Provide the [X, Y] coordinate of the cell's center where the given text is located.  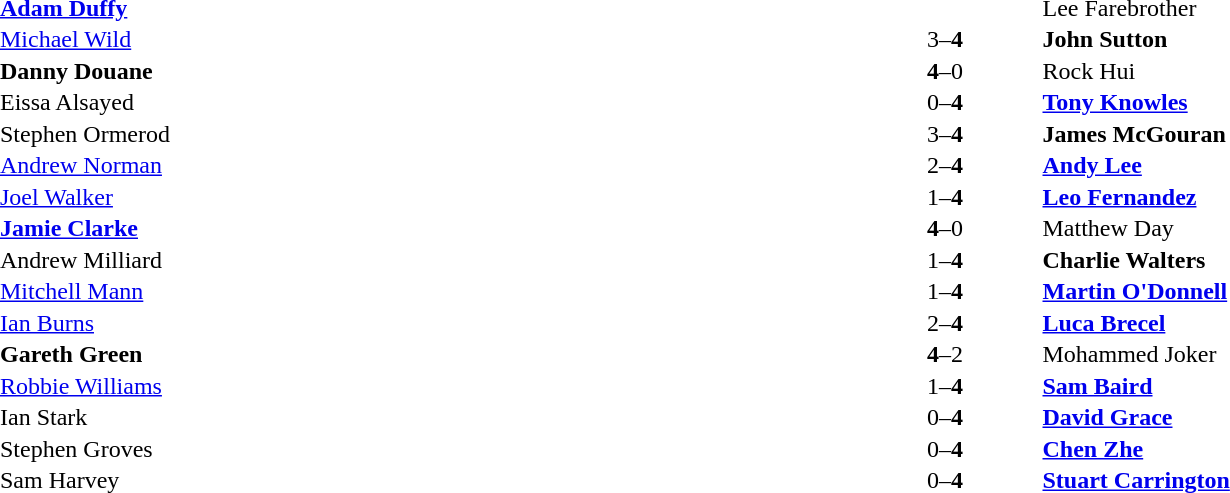
4–2 [944, 355]
